Pinpoint the cell where the given text exists, returning its [x, y] midpoint coordinate. 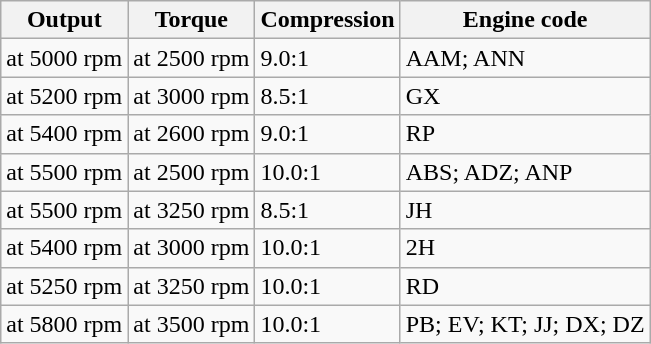
JH [525, 210]
Output [64, 20]
GX [525, 96]
at 5200 rpm [64, 96]
at 5800 rpm [64, 324]
2H [525, 248]
PB; EV; KT; JJ; DX; DZ [525, 324]
RP [525, 134]
AAM; ANN [525, 58]
RD [525, 286]
at 3500 rpm [192, 324]
at 5000 rpm [64, 58]
Torque [192, 20]
Compression [328, 20]
at 2600 rpm [192, 134]
Engine code [525, 20]
ABS; ADZ; ANP [525, 172]
at 5250 rpm [64, 286]
